Pinpoint the cell where the given text exists, returning its (X, Y) midpoint coordinate. 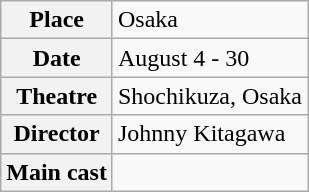
Johnny Kitagawa (210, 134)
Osaka (210, 20)
Main cast (57, 172)
August 4 - 30 (210, 58)
Shochikuza, Osaka (210, 96)
Date (57, 58)
Director (57, 134)
Place (57, 20)
Theatre (57, 96)
